Provide the [X, Y] coordinate of the cell's center where the given text is located.  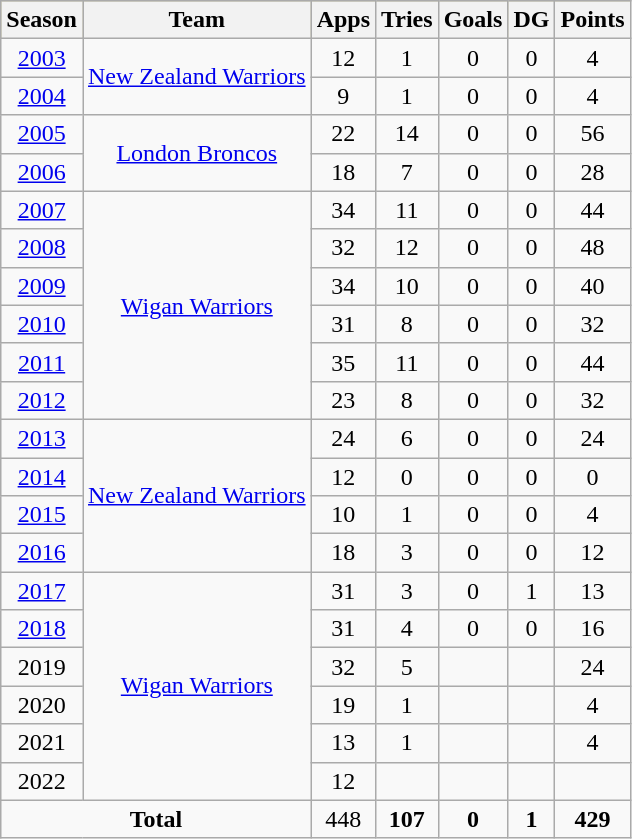
23 [343, 400]
2003 [42, 58]
Apps [343, 20]
2012 [42, 400]
448 [343, 819]
Tries [408, 20]
2019 [42, 667]
2009 [42, 286]
2006 [42, 172]
28 [592, 172]
2018 [42, 629]
40 [592, 286]
48 [592, 248]
Goals [473, 20]
9 [343, 96]
2005 [42, 134]
2016 [42, 553]
2011 [42, 362]
16 [592, 629]
Team [196, 20]
429 [592, 819]
London Broncos [196, 153]
35 [343, 362]
2015 [42, 515]
Total [156, 819]
2017 [42, 591]
Season [42, 20]
2021 [42, 743]
DG [532, 20]
2008 [42, 248]
19 [343, 705]
5 [408, 667]
107 [408, 819]
2014 [42, 477]
2013 [42, 438]
14 [408, 134]
56 [592, 134]
2022 [42, 781]
Points [592, 20]
2007 [42, 210]
2004 [42, 96]
7 [408, 172]
22 [343, 134]
2020 [42, 705]
6 [408, 438]
2010 [42, 324]
